Return (x, y) of the center of cell containing provided text 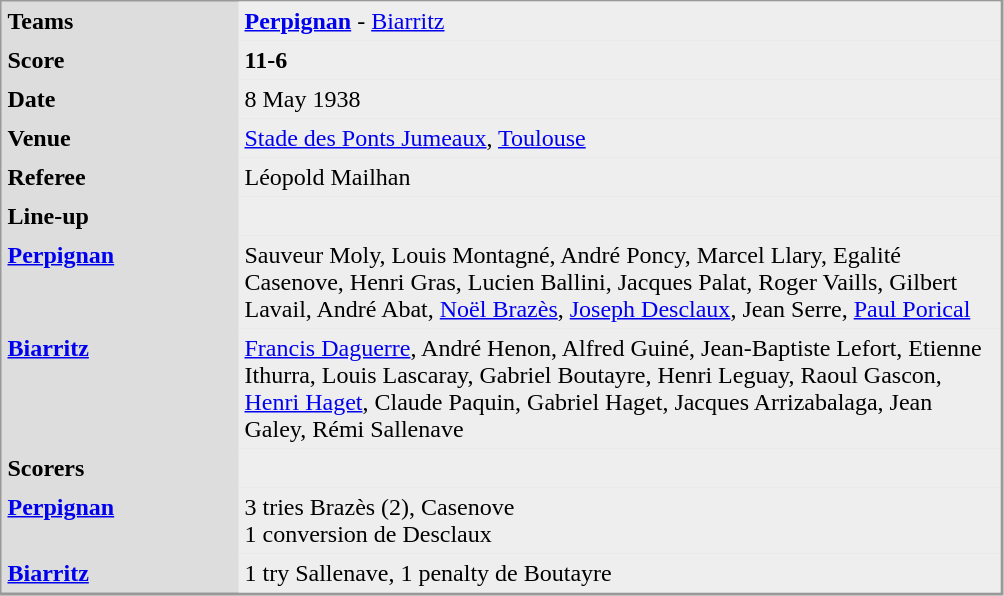
Léopold Mailhan (619, 178)
Date (120, 100)
11-6 (619, 60)
Scorers (120, 468)
Referee (120, 178)
Line-up (120, 216)
Teams (120, 22)
Perpignan - Biarritz (619, 22)
Score (120, 60)
Venue (120, 138)
3 tries Brazès (2), Casenove 1 conversion de Desclaux (619, 521)
8 May 1938 (619, 100)
1 try Sallenave, 1 penalty de Boutayre (619, 574)
Stade des Ponts Jumeaux, Toulouse (619, 138)
